Locate the cell with the specified text and output its [X, Y] center coordinate. 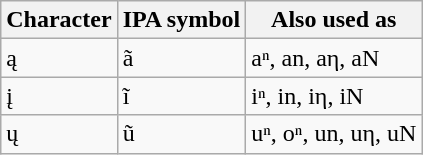
ų [59, 134]
ũ [182, 134]
į [59, 96]
Also used as [334, 20]
aⁿ, an, aη, aN [334, 58]
ĩ [182, 96]
ą [59, 58]
ã [182, 58]
iⁿ, in, iη, iN [334, 96]
uⁿ, oⁿ, un, uη, uN [334, 134]
IPA symbol [182, 20]
Character [59, 20]
